From the cell containing the given text, extract its center point as (x, y) coordinate. 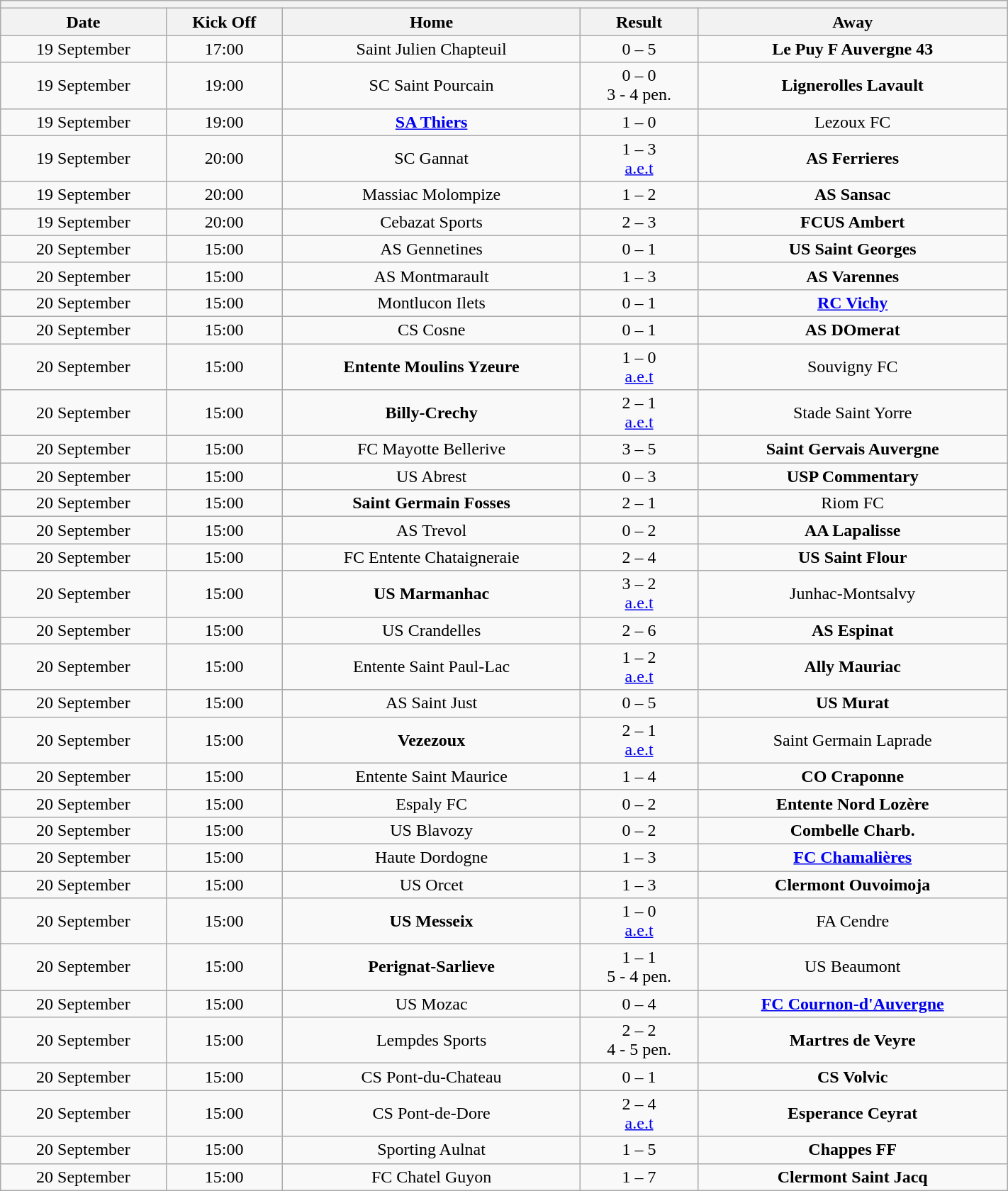
2 – 1 (639, 503)
US Murat (852, 703)
SC Saint Pourcain (431, 85)
1 – 0 (639, 122)
CS Pont-du-Chateau (431, 1077)
Clermont Saint Jacq (852, 1177)
AS Trevol (431, 530)
CS Pont-de-Dore (431, 1113)
Saint Julien Chapteuil (431, 49)
Saint Gervais Auvergne (852, 449)
CS Cosne (431, 330)
Martres de Veyre (852, 1041)
US Abrest (431, 476)
Entente Moulins Yzeure (431, 366)
US Marmanhac (431, 594)
Clermont Ouvoimoja (852, 884)
AS Ferrieres (852, 159)
0 – 3 (639, 476)
Perignat-Sarlieve (431, 967)
2 – 6 (639, 630)
2 – 2 4 - 5 pen. (639, 1041)
FA Cendre (852, 922)
1 – 3 a.e.t (639, 159)
US Blavozy (431, 830)
USP Commentary (852, 476)
1 – 1 5 - 4 pen. (639, 967)
Entente Saint Maurice (431, 776)
AA Lapalisse (852, 530)
CO Craponne (852, 776)
3 – 5 (639, 449)
Vezezoux (431, 740)
Saint Germain Laprade (852, 740)
3 – 2 a.e.t (639, 594)
Entente Saint Paul-Lac (431, 666)
US Saint Flour (852, 557)
Junhac-Montsalvy (852, 594)
Le Puy F Auvergne 43 (852, 49)
Lempdes Sports (431, 1041)
1 – 2 a.e.t (639, 666)
1 – 4 (639, 776)
Home (431, 22)
US Saint Georges (852, 249)
1 – 5 (639, 1150)
Combelle Charb. (852, 830)
FC Entente Chataigneraie (431, 557)
FC Cournon-d'Auvergne (852, 1004)
US Messeix (431, 922)
AS Varennes (852, 276)
US Mozac (431, 1004)
FC Chamalières (852, 857)
0 – 4 (639, 1004)
2 – 3 (639, 222)
Saint Germain Fosses (431, 503)
AS Montmarault (431, 276)
SC Gannat (431, 159)
Stade Saint Yorre (852, 413)
Result (639, 22)
Date (84, 22)
FCUS Ambert (852, 222)
1 – 7 (639, 1177)
Esperance Ceyrat (852, 1113)
Lignerolles Lavault (852, 85)
Cebazat Sports (431, 222)
FC Mayotte Bellerive (431, 449)
US Crandelles (431, 630)
Sporting Aulnat (431, 1150)
Away (852, 22)
SA Thiers (431, 122)
CS Volvic (852, 1077)
Espaly FC (431, 803)
AS Gennetines (431, 249)
RC Vichy (852, 303)
Lezoux FC (852, 122)
AS DOmerat (852, 330)
Billy-Crechy (431, 413)
17:00 (224, 49)
Haute Dordogne (431, 857)
Montlucon Ilets (431, 303)
Chappes FF (852, 1150)
Riom FC (852, 503)
2 – 4 (639, 557)
1 – 2 (639, 195)
US Beaumont (852, 967)
Ally Mauriac (852, 666)
Kick Off (224, 22)
Souvigny FC (852, 366)
Entente Nord Lozère (852, 803)
FC Chatel Guyon (431, 1177)
AS Sansac (852, 195)
US Orcet (431, 884)
2 – 4 a.e.t (639, 1113)
Massiac Molompize (431, 195)
0 – 0 3 - 4 pen. (639, 85)
AS Espinat (852, 630)
AS Saint Just (431, 703)
